Capture the cell that displays the provided text and extract its [X, Y] central coordinate. 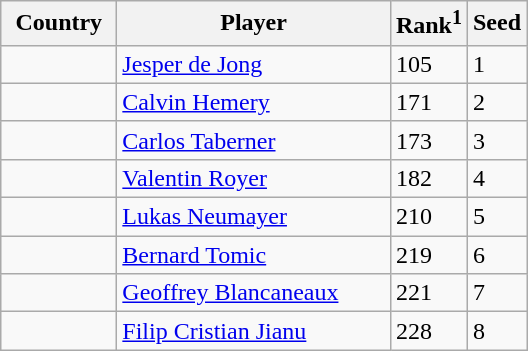
1 [496, 64]
2 [496, 102]
Rank1 [428, 24]
Jesper de Jong [254, 64]
228 [428, 331]
219 [428, 255]
Filip Cristian Jianu [254, 331]
Carlos Taberner [254, 140]
Bernard Tomic [254, 255]
6 [496, 255]
7 [496, 293]
173 [428, 140]
4 [496, 178]
Player [254, 24]
5 [496, 217]
Valentin Royer [254, 178]
Lukas Neumayer [254, 217]
Calvin Hemery [254, 102]
8 [496, 331]
3 [496, 140]
210 [428, 217]
Seed [496, 24]
171 [428, 102]
Geoffrey Blancaneaux [254, 293]
105 [428, 64]
182 [428, 178]
221 [428, 293]
Country [59, 24]
